Return (X, Y) of the center of cell containing provided text 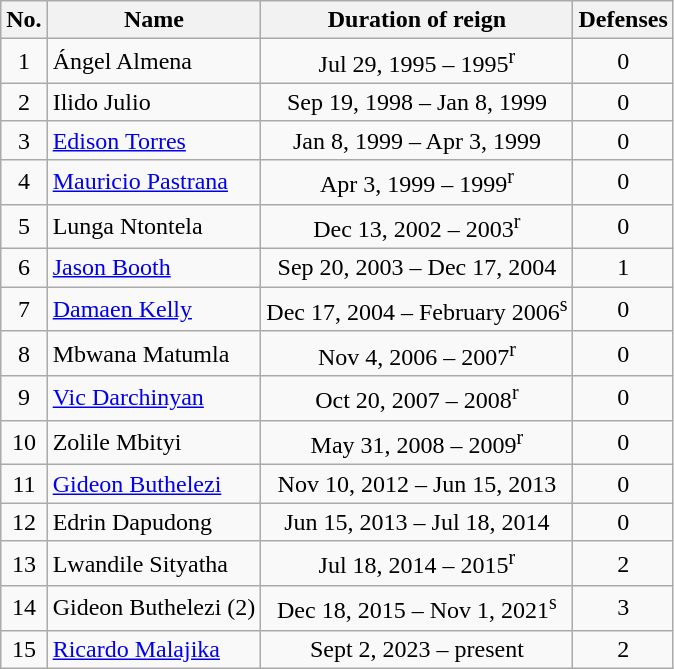
Jul 29, 1995 – 1995r (417, 62)
Ilido Julio (154, 102)
Name (154, 20)
Nov 4, 2006 – 2007r (417, 354)
Duration of reign (417, 20)
4 (24, 182)
15 (24, 649)
6 (24, 268)
7 (24, 310)
Sep 20, 2003 – Dec 17, 2004 (417, 268)
Apr 3, 1999 – 1999r (417, 182)
Dec 18, 2015 – Nov 1, 2021s (417, 608)
Vic Darchinyan (154, 398)
Lunga Ntontela (154, 226)
5 (24, 226)
Dec 13, 2002 – 2003r (417, 226)
Lwandile Sityatha (154, 564)
Sep 19, 1998 – Jan 8, 1999 (417, 102)
Ricardo Malajika (154, 649)
14 (24, 608)
Ángel Almena (154, 62)
No. (24, 20)
8 (24, 354)
11 (24, 484)
Edison Torres (154, 140)
Mbwana Matumla (154, 354)
Nov 10, 2012 – Jun 15, 2013 (417, 484)
Defenses (623, 20)
Edrin Dapudong (154, 522)
Dec 17, 2004 – February 2006s (417, 310)
Zolile Mbityi (154, 442)
Gideon Buthelezi (2) (154, 608)
Gideon Buthelezi (154, 484)
Oct 20, 2007 – 2008r (417, 398)
13 (24, 564)
Jason Booth (154, 268)
9 (24, 398)
Sept 2, 2023 – present (417, 649)
Jun 15, 2013 – Jul 18, 2014 (417, 522)
May 31, 2008 – 2009r (417, 442)
Jan 8, 1999 – Apr 3, 1999 (417, 140)
Mauricio Pastrana (154, 182)
12 (24, 522)
Damaen Kelly (154, 310)
Jul 18, 2014 – 2015r (417, 564)
10 (24, 442)
